Locate the cell with the specified text and output its (X, Y) center coordinate. 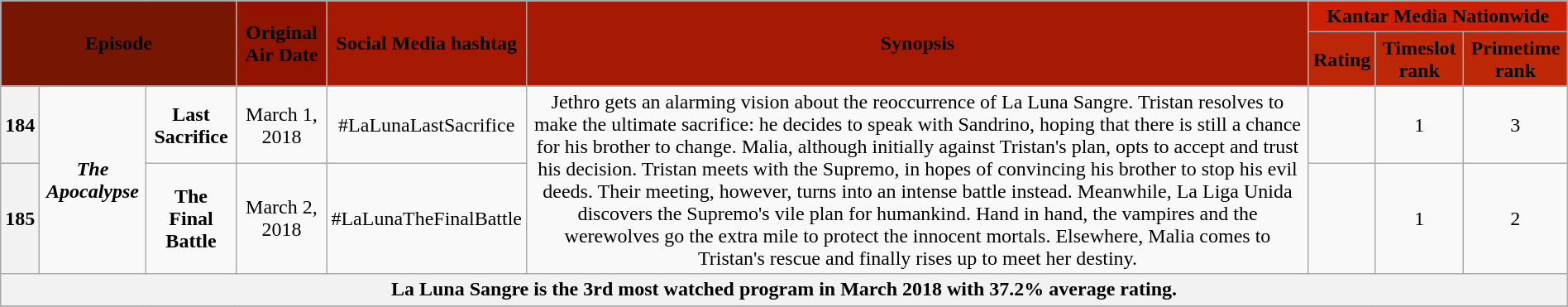
#LaLunaLastSacrifice (427, 125)
The Apocalypse (93, 180)
The Final Battle (191, 218)
Episode (119, 43)
Kantar Media Nationwide (1437, 17)
Timeslot rank (1419, 60)
3 (1515, 125)
March 2, 2018 (281, 218)
Synopsis (918, 43)
#LaLunaTheFinalBattle (427, 218)
Last Sacrifice (191, 125)
Original Air Date (281, 43)
Rating (1341, 60)
Social Media hashtag (427, 43)
185 (20, 218)
La Luna Sangre is the 3rd most watched program in March 2018 with 37.2% average rating. (784, 290)
March 1, 2018 (281, 125)
Primetime rank (1515, 60)
2 (1515, 218)
184 (20, 125)
